Identify which cell holds the provided text, then report its [x, y] central coordinate. 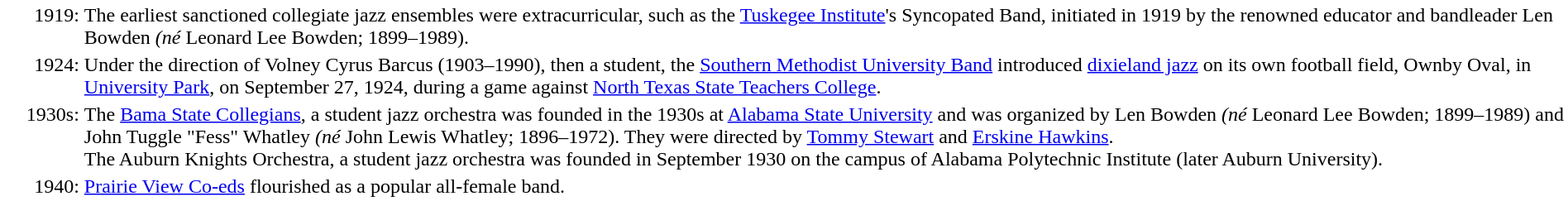
1919: [41, 26]
Prairie View Co-eds flourished as a popular all-female band. [824, 186]
1924: [41, 76]
1940: [41, 186]
1930s: [41, 136]
